Extract the [x, y] coordinate from the center of the cell holding the provided text.  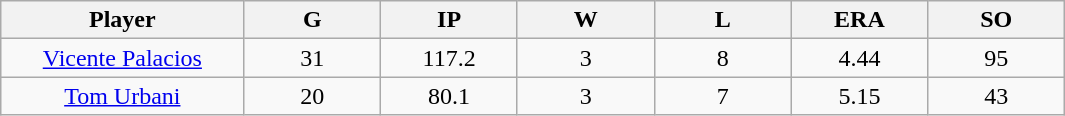
20 [312, 96]
5.15 [860, 96]
Vicente Palacios [122, 58]
7 [722, 96]
W [586, 20]
ERA [860, 20]
117.2 [450, 58]
80.1 [450, 96]
Player [122, 20]
43 [996, 96]
8 [722, 58]
31 [312, 58]
SO [996, 20]
IP [450, 20]
4.44 [860, 58]
95 [996, 58]
L [722, 20]
Tom Urbani [122, 96]
G [312, 20]
